Pinpoint the cell where the given text exists, returning its [X, Y] midpoint coordinate. 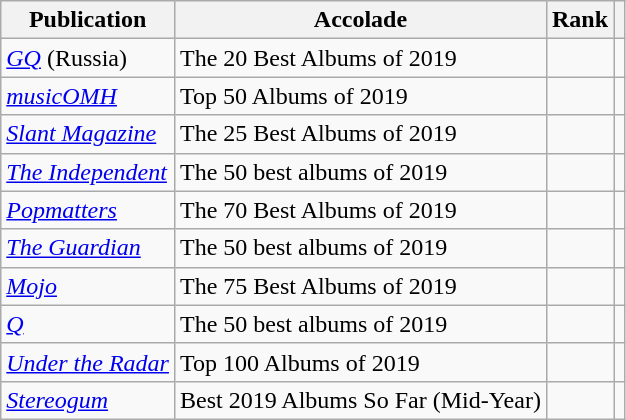
The Independent [88, 172]
The 75 Best Albums of 2019 [360, 286]
Publication [88, 20]
The 70 Best Albums of 2019 [360, 210]
Best 2019 Albums So Far (Mid-Year) [360, 400]
Mojo [88, 286]
Top 100 Albums of 2019 [360, 362]
Top 50 Albums of 2019 [360, 96]
musicOMH [88, 96]
Rank [580, 20]
The 25 Best Albums of 2019 [360, 134]
GQ (Russia) [88, 58]
Accolade [360, 20]
Stereogum [88, 400]
Q [88, 324]
Popmatters [88, 210]
The 20 Best Albums of 2019 [360, 58]
Under the Radar [88, 362]
The Guardian [88, 248]
Slant Magazine [88, 134]
